Locate the cell with the specified text and output its (X, Y) center coordinate. 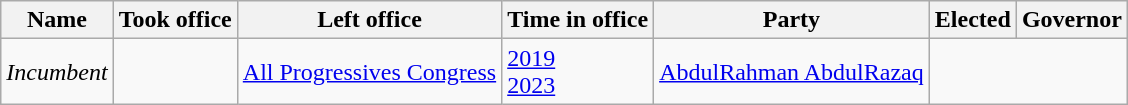
Time in office (578, 20)
Name (57, 20)
20192023 (578, 72)
Left office (369, 20)
Took office (175, 20)
AbdulRahman AbdulRazaq (792, 72)
Governor (1072, 20)
Incumbent (57, 72)
Elected (972, 20)
Party (792, 20)
All Progressives Congress (369, 72)
